Scan for the cell matching the given text and deliver its [x, y] coordinate at center. 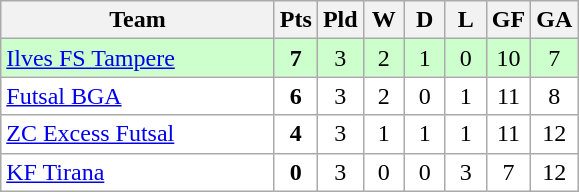
ZC Excess Futsal [138, 134]
D [424, 20]
KF Tirana [138, 172]
Futsal BGA [138, 96]
10 [508, 58]
6 [296, 96]
L [466, 20]
GF [508, 20]
W [384, 20]
4 [296, 134]
8 [554, 96]
Team [138, 20]
Pts [296, 20]
Ilves FS Tampere [138, 58]
Pld [340, 20]
GA [554, 20]
